From the cell containing the given text, extract its center point as (X, Y) coordinate. 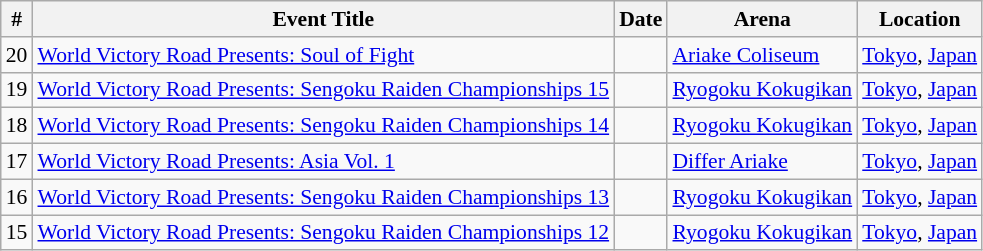
18 (17, 126)
World Victory Road Presents: Sengoku Raiden Championships 14 (323, 126)
17 (17, 162)
World Victory Road Presents: Sengoku Raiden Championships 13 (323, 197)
World Victory Road Presents: Asia Vol. 1 (323, 162)
Differ Ariake (762, 162)
16 (17, 197)
# (17, 19)
Location (920, 19)
World Victory Road Presents: Soul of Fight (323, 55)
20 (17, 55)
Date (640, 19)
Ariake Coliseum (762, 55)
Arena (762, 19)
15 (17, 233)
Event Title (323, 19)
19 (17, 90)
World Victory Road Presents: Sengoku Raiden Championships 15 (323, 90)
World Victory Road Presents: Sengoku Raiden Championships 12 (323, 233)
